Detect which cell encompasses the target text, then output its [X, Y] center coordinate. 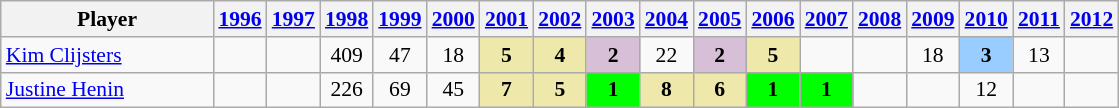
2004 [666, 19]
45 [454, 90]
2012 [1092, 19]
6 [720, 90]
2006 [772, 19]
2005 [720, 19]
1996 [240, 19]
2010 [986, 19]
3 [986, 55]
4 [560, 55]
2007 [826, 19]
12 [986, 90]
2002 [560, 19]
47 [400, 55]
Kim Clijsters [108, 55]
8 [666, 90]
1997 [294, 19]
2008 [880, 19]
2011 [1039, 19]
69 [400, 90]
22 [666, 55]
1999 [400, 19]
2009 [932, 19]
1998 [346, 19]
2000 [454, 19]
2003 [612, 19]
409 [346, 55]
Justine Henin [108, 90]
226 [346, 90]
7 [506, 90]
Player [108, 19]
13 [1039, 55]
2001 [506, 19]
